Locate the cell with the specified text and output its (x, y) center coordinate. 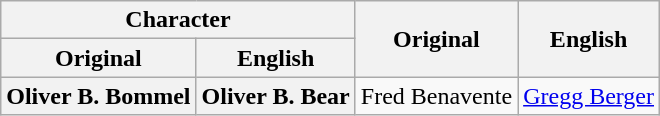
Oliver B. Bommel (98, 96)
Gregg Berger (589, 96)
Fred Benavente (436, 96)
Character (178, 20)
Oliver B. Bear (276, 96)
